Scan for the cell matching the given text and deliver its (x, y) coordinate at center. 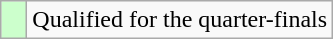
Qualified for the quarter-finals (180, 20)
